Pinpoint the cell where the given text exists, returning its [X, Y] midpoint coordinate. 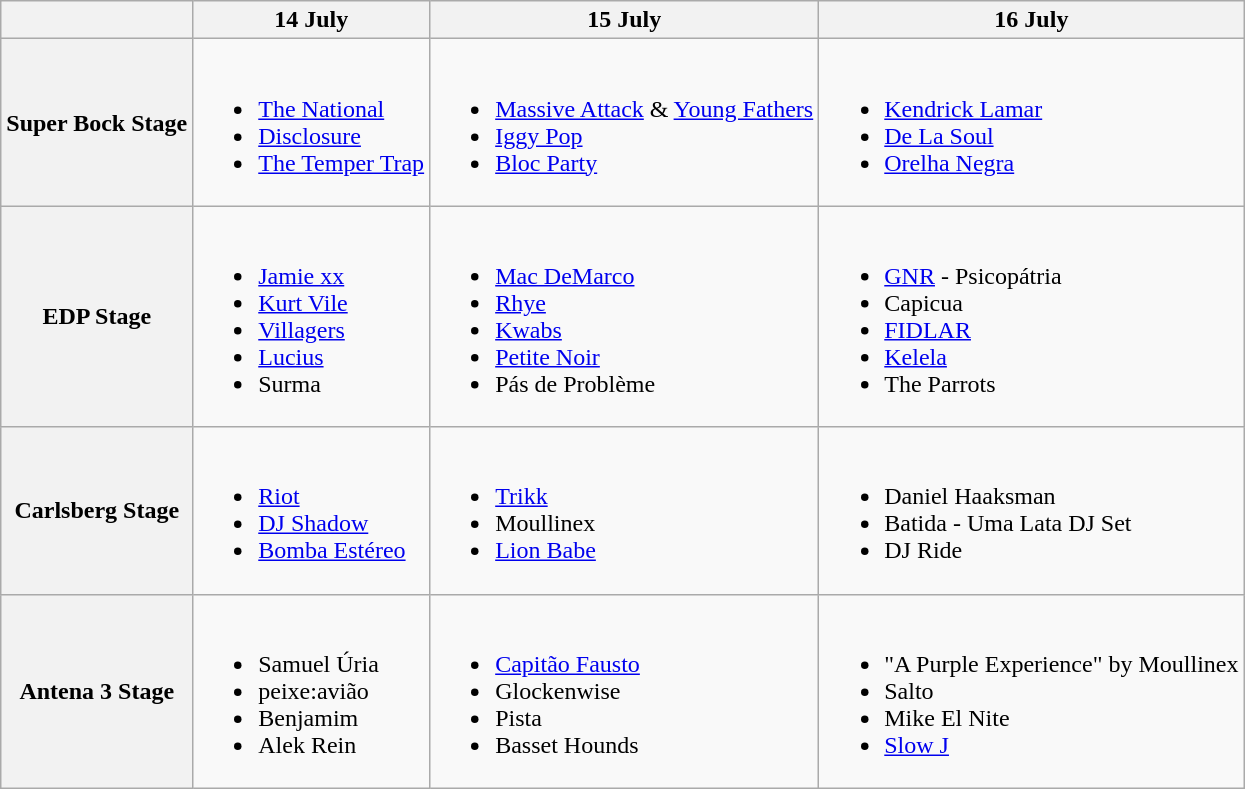
Massive Attack & Young FathersIggy PopBloc Party [624, 122]
Samuel Úriapeixe:aviãoBenjamimAlek Rein [312, 691]
Antena 3 Stage [97, 691]
Jamie xxKurt VileVillagersLuciusSurma [312, 316]
EDP Stage [97, 316]
TrikkMoullinexLion Babe [624, 510]
GNR - PsicopátriaCapicuaFIDLARKelelaThe Parrots [1032, 316]
Daniel HaaksmanBatida - Uma Lata DJ SetDJ Ride [1032, 510]
Mac DeMarcoRhyeKwabsPetite NoirPás de Problème [624, 316]
The NationalDisclosureThe Temper Trap [312, 122]
RiotDJ ShadowBomba Estéreo [312, 510]
Super Bock Stage [97, 122]
Capitão FaustoGlockenwisePistaBasset Hounds [624, 691]
15 July [624, 20]
14 July [312, 20]
Carlsberg Stage [97, 510]
"A Purple Experience" by MoullinexSaltoMike El NiteSlow J [1032, 691]
Kendrick LamarDe La SoulOrelha Negra [1032, 122]
16 July [1032, 20]
